Provide the [X, Y] coordinate of the cell's center where the given text is located.  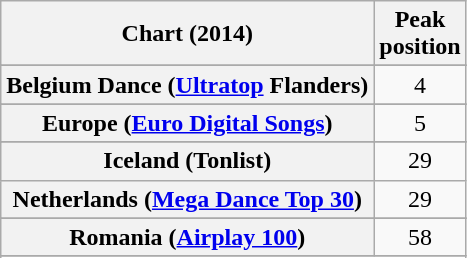
Belgium Dance (Ultratop Flanders) [188, 85]
Chart (2014) [188, 34]
Romania (Airplay 100) [188, 237]
4 [420, 85]
Europe (Euro Digital Songs) [188, 123]
58 [420, 237]
Netherlands (Mega Dance Top 30) [188, 199]
5 [420, 123]
Iceland (Tonlist) [188, 161]
Peakposition [420, 34]
